Search for the cell housing the specified text and yield its [x, y] center coordinate. 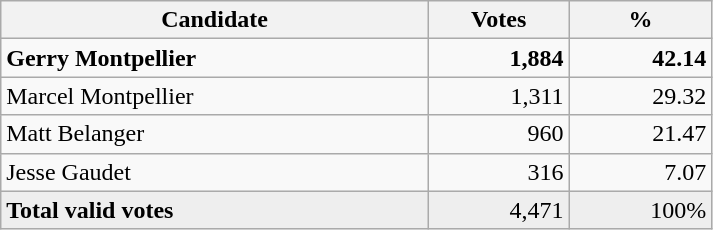
100% [640, 210]
1,311 [498, 96]
21.47 [640, 134]
29.32 [640, 96]
Matt Belanger [215, 134]
316 [498, 172]
Gerry Montpellier [215, 58]
7.07 [640, 172]
Jesse Gaudet [215, 172]
% [640, 20]
Marcel Montpellier [215, 96]
1,884 [498, 58]
Total valid votes [215, 210]
42.14 [640, 58]
4,471 [498, 210]
Candidate [215, 20]
Votes [498, 20]
960 [498, 134]
